Determine the [X, Y] coordinate at the center of the cell enclosing the given text.  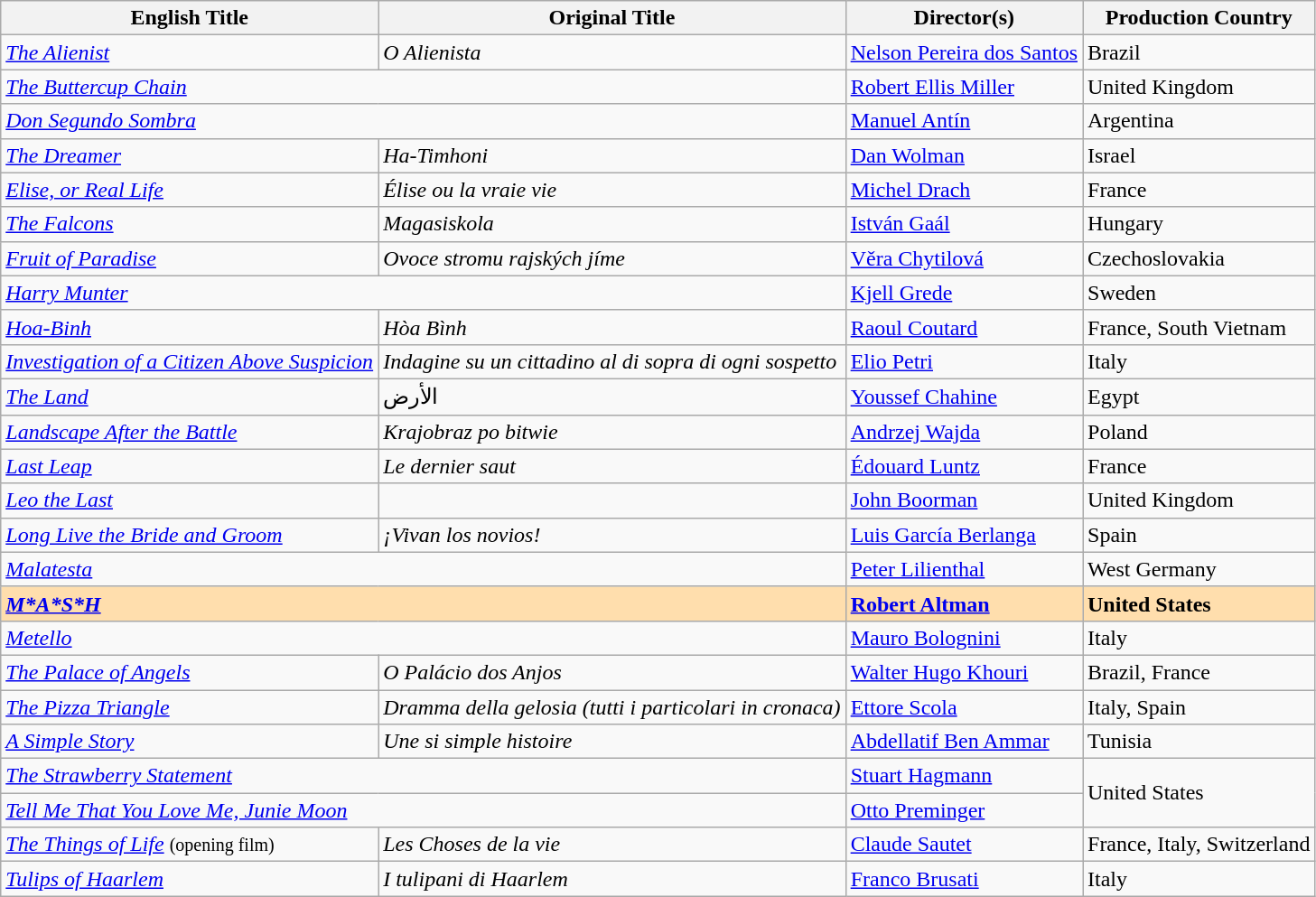
Last Leap [190, 466]
Fruit of Paradise [190, 258]
Dan Wolman [964, 155]
Ha-Timhoni [612, 155]
الأرض [612, 397]
The Alienist [190, 52]
O Palácio dos Anjos [612, 672]
Kjell Grede [964, 293]
Harry Munter [423, 293]
Italy, Spain [1198, 707]
The Dreamer [190, 155]
The Palace of Angels [190, 672]
The Land [190, 397]
Don Segundo Sombra [423, 121]
I tulipani di Haarlem [612, 879]
Hòa Bình [612, 327]
English Title [190, 18]
The Things of Life (opening film) [190, 845]
Landscape After the Battle [190, 432]
Youssef Chahine [964, 397]
Elise, or Real Life [190, 190]
Original Title [612, 18]
Spain [1198, 535]
The Falcons [190, 224]
Robert Altman [964, 603]
Brazil [1198, 52]
Stuart Hagmann [964, 776]
Long Live the Bride and Groom [190, 535]
Leo the Last [190, 500]
France, South Vietnam [1198, 327]
John Boorman [964, 500]
Poland [1198, 432]
Robert Ellis Miller [964, 87]
Metello [423, 638]
¡Vivan los novios! [612, 535]
Manuel Antín [964, 121]
Andrzej Wajda [964, 432]
France, Italy, Switzerland [1198, 845]
Brazil, France [1198, 672]
Dramma della gelosia (tutti i particolari in cronaca) [612, 707]
Ovoce stromu rajských jíme [612, 258]
Věra Chytilová [964, 258]
The Pizza Triangle [190, 707]
Egypt [1198, 397]
Walter Hugo Khouri [964, 672]
The Strawberry Statement [423, 776]
M*A*S*H [423, 603]
Une si simple histoire [612, 742]
Luis García Berlanga [964, 535]
Ettore Scola [964, 707]
István Gaál [964, 224]
Magasiskola [612, 224]
West Germany [1198, 569]
Peter Lilienthal [964, 569]
Elio Petri [964, 361]
Le dernier saut [612, 466]
O Alienista [612, 52]
Abdellatif Ben Ammar [964, 742]
Czechoslovakia [1198, 258]
Nelson Pereira dos Santos [964, 52]
Franco Brusati [964, 879]
Investigation of a Citizen Above Suspicion [190, 361]
Raoul Coutard [964, 327]
Tulips of Haarlem [190, 879]
The Buttercup Chain [423, 87]
Claude Sautet [964, 845]
Production Country [1198, 18]
Édouard Luntz [964, 466]
Malatesta [423, 569]
Krajobraz po bitwie [612, 432]
Director(s) [964, 18]
Sweden [1198, 293]
Tunisia [1198, 742]
A Simple Story [190, 742]
Michel Drach [964, 190]
Les Choses de la vie [612, 845]
Hoa-Binh [190, 327]
Tell Me That You Love Me, Junie Moon [423, 810]
Indagine su un cittadino al di sopra di ogni sospetto [612, 361]
Hungary [1198, 224]
Mauro Bolognini [964, 638]
Élise ou la vraie vie [612, 190]
Argentina [1198, 121]
Israel [1198, 155]
Otto Preminger [964, 810]
